Determine the [X, Y] coordinate at the center of the cell enclosing the given text.  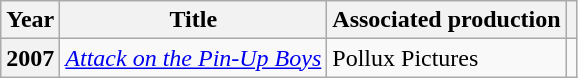
Title [194, 20]
2007 [30, 58]
Pollux Pictures [446, 58]
Attack on the Pin-Up Boys [194, 58]
Year [30, 20]
Associated production [446, 20]
